Locate the cell with the specified text and output its (x, y) center coordinate. 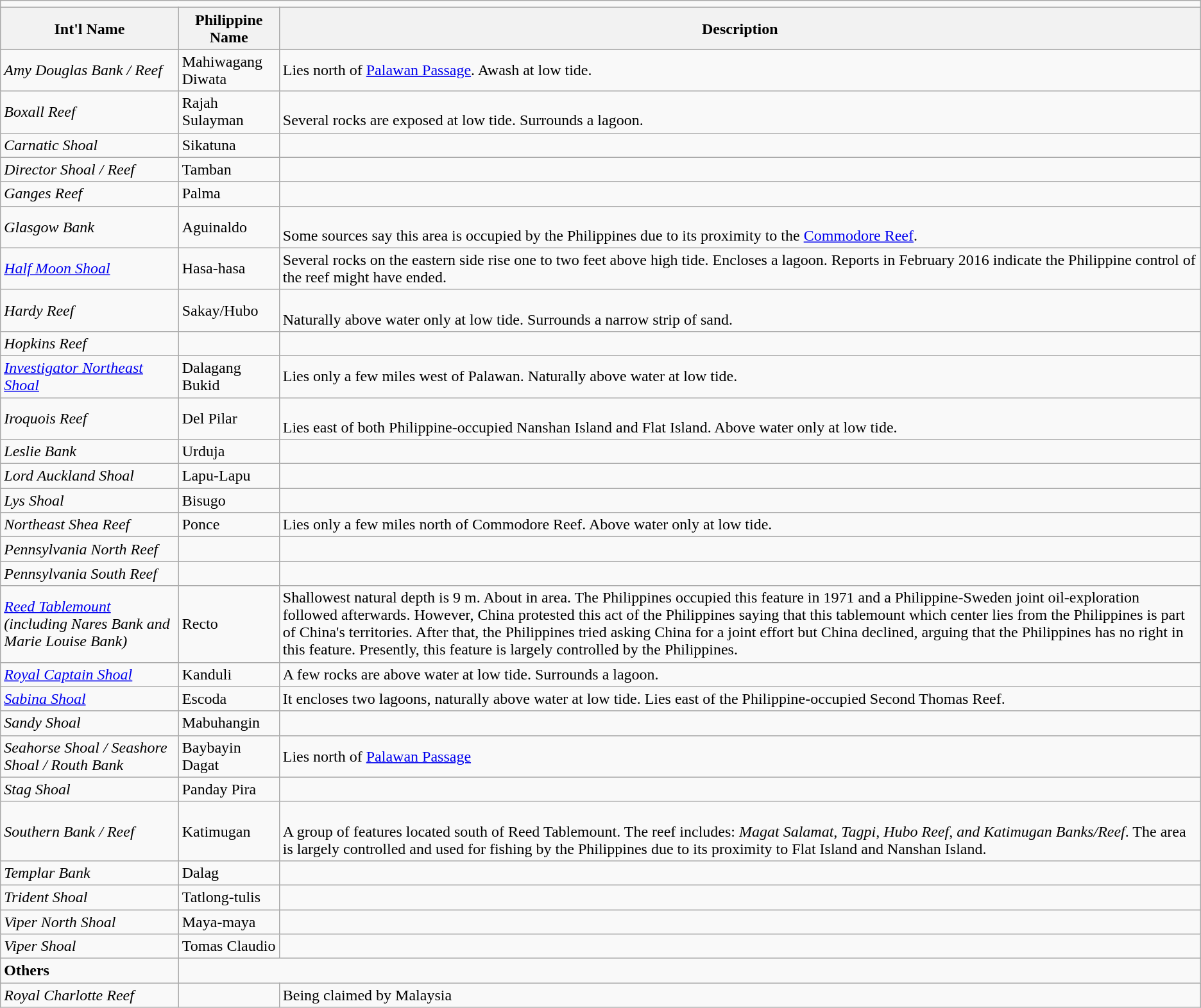
Tamban (228, 169)
Hopkins Reef (90, 343)
Royal Charlotte Reef (90, 995)
Naturally above water only at low tide. Surrounds a narrow strip of sand. (740, 311)
Maya-maya (228, 922)
Leslie Bank (90, 452)
Hasa-hasa (228, 268)
Katimugan (228, 831)
Lies north of Palawan Passage. Awash at low tide. (740, 71)
Tatlong-tulis (228, 897)
Aguinaldo (228, 227)
Baybayin Dagat (228, 756)
Sandy Shoal (90, 723)
Iroquois Reef (90, 418)
Int'l Name (90, 28)
Lapu-Lapu (228, 476)
Sikatuna (228, 145)
Sabina Shoal (90, 699)
Lys Shoal (90, 500)
Investigator Northeast Shoal (90, 376)
Templar Bank (90, 873)
Several rocks are exposed at low tide. Surrounds a lagoon. (740, 112)
Mahiwagang Diwata (228, 71)
Half Moon Shoal (90, 268)
Ponce (228, 525)
Recto (228, 624)
Tomas Claudio (228, 946)
Viper North Shoal (90, 922)
Kanduli (228, 674)
Glasgow Bank (90, 227)
It encloses two lagoons, naturally above water at low tide. Lies east of the Philippine-occupied Second Thomas Reef. (740, 699)
Seahorse Shoal / Seashore Shoal / Routh Bank (90, 756)
Some sources say this area is occupied by the Philippines due to its proximity to the Commodore Reef. (740, 227)
Pennsylvania North Reef (90, 549)
Being claimed by Malaysia (740, 995)
Northeast Shea Reef (90, 525)
Others (90, 971)
Sakay/Hubo (228, 311)
Amy Douglas Bank / Reef (90, 71)
Carnatic Shoal (90, 145)
Pennsylvania South Reef (90, 574)
Trident Shoal (90, 897)
Boxall Reef (90, 112)
Urduja (228, 452)
Lord Auckland Shoal (90, 476)
A few rocks are above water at low tide. Surrounds a lagoon. (740, 674)
Lies east of both Philippine-occupied Nanshan Island and Flat Island. Above water only at low tide. (740, 418)
Director Shoal / Reef (90, 169)
Mabuhangin (228, 723)
Bisugo (228, 500)
Panday Pira (228, 789)
Lies north of Palawan Passage (740, 756)
Palma (228, 194)
Hardy Reef (90, 311)
Del Pilar (228, 418)
Lies only a few miles north of Commodore Reef. Above water only at low tide. (740, 525)
Rajah Sulayman (228, 112)
Southern Bank / Reef (90, 831)
Dalag (228, 873)
Stag Shoal (90, 789)
Philippine Name (228, 28)
Lies only a few miles west of Palawan. Naturally above water at low tide. (740, 376)
Viper Shoal (90, 946)
Description (740, 28)
Reed Tablemount (including Nares Bank and Marie Louise Bank) (90, 624)
Escoda (228, 699)
Dalagang Bukid (228, 376)
Ganges Reef (90, 194)
Royal Captain Shoal (90, 674)
